Output the (x, y) coordinate of the center of the cell containing the given text.  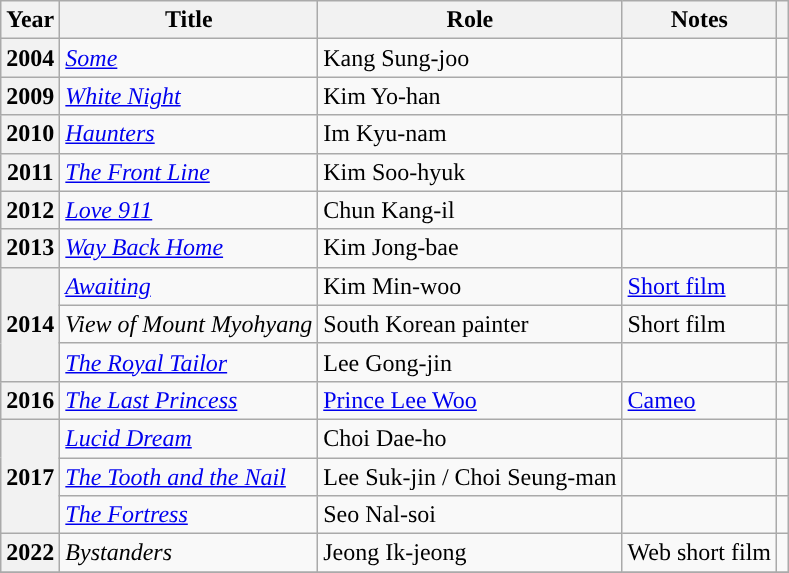
Seo Nal-soi (470, 515)
Way Back Home (189, 248)
Kim Yo-han (470, 96)
Lee Suk-jin / Choi Seung-man (470, 477)
Kim Soo-hyuk (470, 172)
Lee Gong-jin (470, 362)
Jeong Ik-jeong (470, 553)
Kang Sung-joo (470, 58)
Kim Jong-bae (470, 248)
Bystanders (189, 553)
2012 (30, 210)
Some (189, 58)
Notes (699, 20)
The Royal Tailor (189, 362)
2009 (30, 96)
Lucid Dream (189, 438)
South Korean painter (470, 324)
Year (30, 20)
2004 (30, 58)
The Fortress (189, 515)
2014 (30, 324)
White Night (189, 96)
2017 (30, 476)
2022 (30, 553)
2010 (30, 134)
Choi Dae-ho (470, 438)
Kim Min-woo (470, 286)
The Front Line (189, 172)
The Tooth and the Nail (189, 477)
The Last Princess (189, 400)
Prince Lee Woo (470, 400)
2016 (30, 400)
View of Mount Myohyang (189, 324)
Cameo (699, 400)
2013 (30, 248)
Web short film (699, 553)
Title (189, 20)
Im Kyu-nam (470, 134)
Love 911 (189, 210)
2011 (30, 172)
Awaiting (189, 286)
Chun Kang-il (470, 210)
Haunters (189, 134)
Role (470, 20)
